For the text-containing cell, return its midpoint in (X, Y) coordinate format. 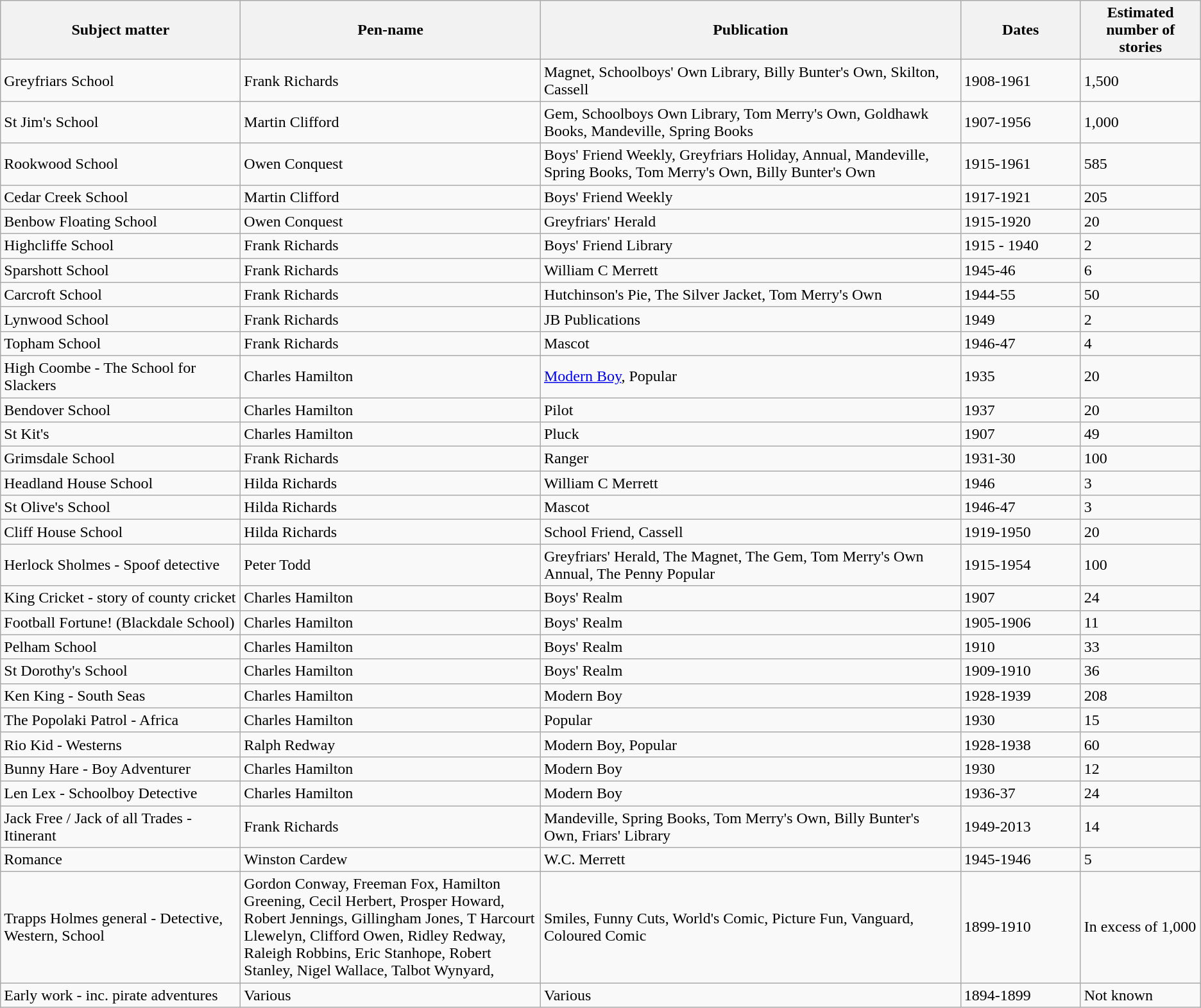
Pluck (751, 434)
1908-1961 (1020, 81)
Estimated number of stories (1141, 30)
1917-1921 (1020, 197)
1909-1910 (1020, 671)
50 (1141, 295)
Ken King - South Seas (121, 696)
4 (1141, 343)
Rookwood School (121, 164)
Len Lex - Schoolboy Detective (121, 793)
Headland House School (121, 483)
Subject matter (121, 30)
Mandeville, Spring Books, Tom Merry's Own, Billy Bunter's Own, Friars' Library (751, 826)
5 (1141, 860)
Cedar Creek School (121, 197)
1944-55 (1020, 295)
49 (1141, 434)
1915-1954 (1020, 565)
Smiles, Funny Cuts, World's Comic, Picture Fun, Vanguard, Coloured Comic (751, 928)
205 (1141, 197)
1931-30 (1020, 459)
Ralph Redway (391, 744)
208 (1141, 696)
1915-1961 (1020, 164)
Romance (121, 860)
Publication (751, 30)
Highcliffe School (121, 246)
12 (1141, 769)
36 (1141, 671)
Not known (1141, 995)
Greyfriars' Herald, The Magnet, The Gem, Tom Merry's Own Annual, The Penny Popular (751, 565)
JB Publications (751, 319)
1915-1920 (1020, 221)
1937 (1020, 410)
Gem, Schoolboys Own Library, Tom Merry's Own, Goldhawk Books, Mandeville, Spring Books (751, 122)
In excess of 1,000 (1141, 928)
1936-37 (1020, 793)
Hutchinson's Pie, The Silver Jacket, Tom Merry's Own (751, 295)
Greyfriars School (121, 81)
St Dorothy's School (121, 671)
Grimsdale School (121, 459)
Pelham School (121, 647)
1899-1910 (1020, 928)
1935 (1020, 376)
Rio Kid - Westerns (121, 744)
High Coombe - The School for Slackers (121, 376)
St Jim's School (121, 122)
Ranger (751, 459)
Popular (751, 720)
Bendover School (121, 410)
1,500 (1141, 81)
1907-1956 (1020, 122)
Boys' Friend Library (751, 246)
School Friend, Cassell (751, 532)
1945-46 (1020, 270)
1946 (1020, 483)
Jack Free / Jack of all Trades - Itinerant (121, 826)
Topham School (121, 343)
Pilot (751, 410)
St Kit's (121, 434)
Greyfriars' Herald (751, 221)
Pen-name (391, 30)
33 (1141, 647)
King Cricket - story of county cricket (121, 598)
15 (1141, 720)
Boys' Friend Weekly (751, 197)
Lynwood School (121, 319)
Cliff House School (121, 532)
1910 (1020, 647)
1928-1938 (1020, 744)
Football Fortune! (Blackdale School) (121, 622)
Benbow Floating School (121, 221)
Boys' Friend Weekly, Greyfriars Holiday, Annual, Mandeville, Spring Books, Tom Merry's Own, Billy Bunter's Own (751, 164)
1949 (1020, 319)
1,000 (1141, 122)
W.C. Merrett (751, 860)
1905-1906 (1020, 622)
Sparshott School (121, 270)
Dates (1020, 30)
Magnet, Schoolboys' Own Library, Billy Bunter's Own, Skilton, Cassell (751, 81)
1915 - 1940 (1020, 246)
1945-1946 (1020, 860)
Trapps Holmes general - Detective, Western, School (121, 928)
Herlock Sholmes - Spoof detective (121, 565)
Winston Cardew (391, 860)
Peter Todd (391, 565)
St Olive's School (121, 508)
1894-1899 (1020, 995)
1919-1950 (1020, 532)
The Popolaki Patrol - Africa (121, 720)
1928-1939 (1020, 696)
585 (1141, 164)
60 (1141, 744)
1949-2013 (1020, 826)
14 (1141, 826)
Carcroft School (121, 295)
11 (1141, 622)
Bunny Hare - Boy Adventurer (121, 769)
Early work - inc. pirate adventures (121, 995)
6 (1141, 270)
